Provide the (X, Y) coordinate of the cell's center where the given text is located.  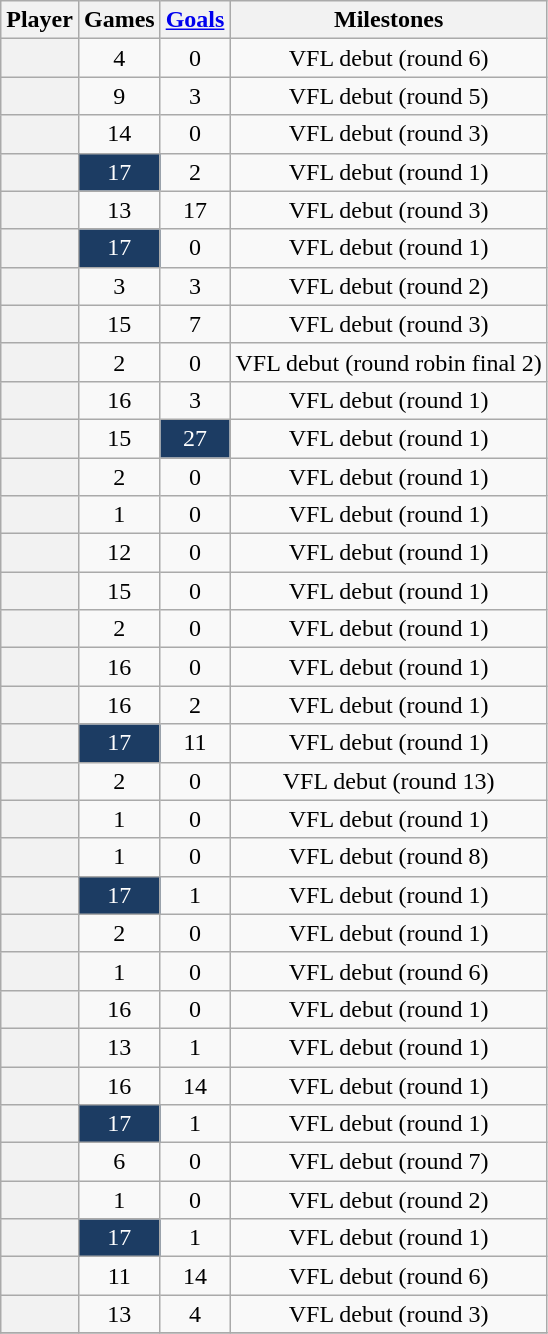
VFL debut (round 8) (388, 857)
Player (40, 20)
27 (195, 438)
Goals (195, 20)
VFL debut (round 5) (388, 96)
9 (119, 96)
VFL debut (round 13) (388, 781)
Games (119, 20)
6 (119, 1162)
VFL debut (round robin final 2) (388, 362)
VFL debut (round 7) (388, 1162)
12 (119, 553)
7 (195, 324)
Milestones (388, 20)
